Find where the given text appears and provide that cell's center as [X, Y] coordinate. 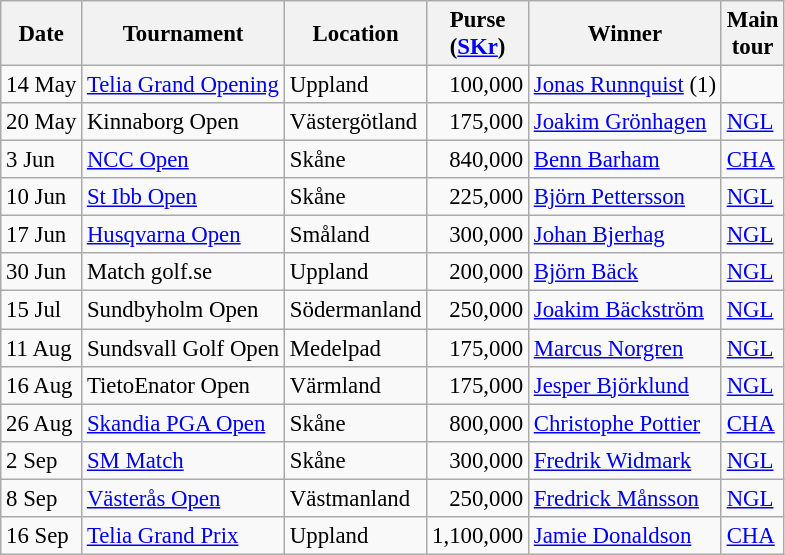
Winner [624, 34]
Västmanland [356, 498]
800,000 [478, 423]
Småland [356, 235]
Purse(SKr) [478, 34]
Södermanland [356, 310]
St Ibb Open [184, 197]
20 May [42, 122]
16 Aug [42, 385]
Västerås Open [184, 498]
Jesper Björklund [624, 385]
3 Jun [42, 160]
Värmland [356, 385]
Fredrik Widmark [624, 460]
840,000 [478, 160]
Johan Bjerhag [624, 235]
1,100,000 [478, 536]
Joakim Grönhagen [624, 122]
Kinnaborg Open [184, 122]
SM Match [184, 460]
14 May [42, 85]
Västergötland [356, 122]
30 Jun [42, 273]
Maintour [752, 34]
10 Jun [42, 197]
26 Aug [42, 423]
Skandia PGA Open [184, 423]
Sundsvall Golf Open [184, 348]
NCC Open [184, 160]
17 Jun [42, 235]
Björn Bäck [624, 273]
15 Jul [42, 310]
Date [42, 34]
TietoEnator Open [184, 385]
16 Sep [42, 536]
Jonas Runnquist (1) [624, 85]
Marcus Norgren [624, 348]
Medelpad [356, 348]
8 Sep [42, 498]
Match golf.se [184, 273]
Christophe Pottier [624, 423]
100,000 [478, 85]
Telia Grand Prix [184, 536]
Björn Pettersson [624, 197]
225,000 [478, 197]
Husqvarna Open [184, 235]
Tournament [184, 34]
11 Aug [42, 348]
Jamie Donaldson [624, 536]
Location [356, 34]
200,000 [478, 273]
Benn Barham [624, 160]
Fredrick Månsson [624, 498]
Telia Grand Opening [184, 85]
2 Sep [42, 460]
Joakim Bäckström [624, 310]
Sundbyholm Open [184, 310]
